Return [x, y] of the center of cell containing provided text 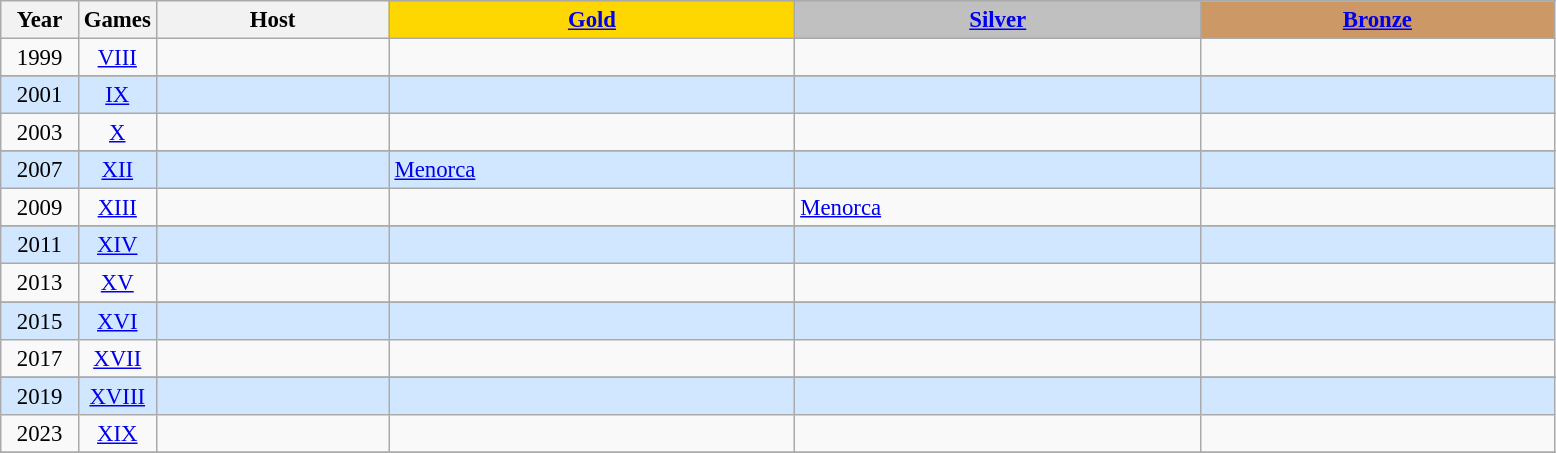
XV [117, 283]
Host [272, 20]
XII [117, 170]
Silver [998, 20]
2001 [40, 95]
2019 [40, 396]
2007 [40, 170]
Year [40, 20]
VIII [117, 58]
Games [117, 20]
2023 [40, 433]
XVI [117, 321]
2013 [40, 283]
IX [117, 95]
2009 [40, 208]
1999 [40, 58]
Bronze [1378, 20]
XIV [117, 245]
2011 [40, 245]
2015 [40, 321]
2003 [40, 133]
2017 [40, 358]
XIII [117, 208]
XVII [117, 358]
XVIII [117, 396]
X [117, 133]
Gold [592, 20]
XIX [117, 433]
